Identify which cell holds the provided text, then report its [x, y] central coordinate. 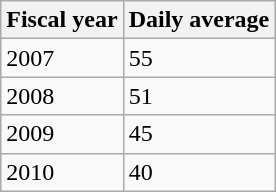
40 [199, 172]
45 [199, 134]
Daily average [199, 20]
2010 [62, 172]
55 [199, 58]
2007 [62, 58]
2009 [62, 134]
51 [199, 96]
2008 [62, 96]
Fiscal year [62, 20]
